Identify which cell holds the provided text, then report its (X, Y) central coordinate. 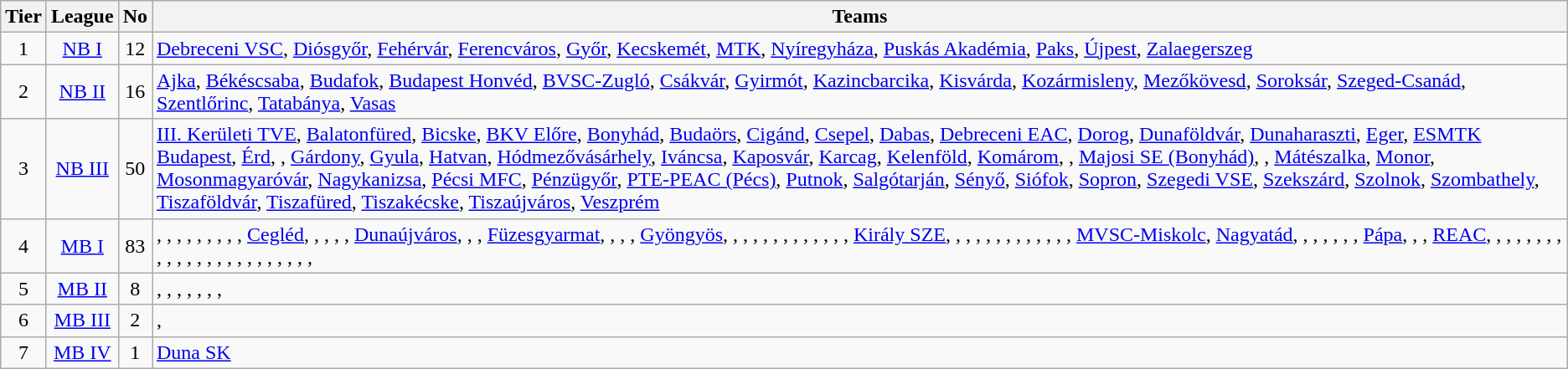
, , , , , , , (860, 289)
NB II (82, 92)
League (82, 17)
83 (135, 246)
MB IV (82, 352)
MB I (82, 246)
50 (135, 169)
16 (135, 92)
4 (23, 246)
Teams (860, 17)
3 (23, 169)
MB II (82, 289)
No (135, 17)
6 (23, 320)
NB III (82, 169)
MB III (82, 320)
NB I (82, 49)
Tier (23, 17)
12 (135, 49)
7 (23, 352)
, (860, 320)
5 (23, 289)
8 (135, 289)
Debreceni VSC, Diósgyőr, Fehérvár, Ferencváros, Győr, Kecskemét, MTK, Nyíregyháza, Puskás Akadémia, Paks, Újpest, Zalaegerszeg (860, 49)
Duna SK (860, 352)
